Locate the cell with the specified text and output its [x, y] center coordinate. 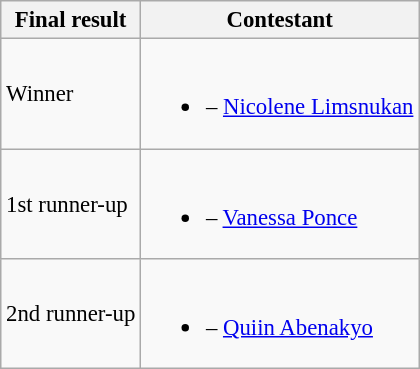
Contestant [280, 20]
– Nicolene Limsnukan [280, 94]
– Vanessa Ponce [280, 204]
Final result [71, 20]
– Quiin Abenakyo [280, 314]
Winner [71, 94]
2nd runner-up [71, 314]
1st runner-up [71, 204]
